Output the (x, y) coordinate of the center of the cell containing the given text.  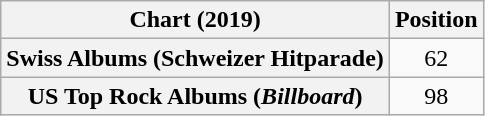
Swiss Albums (Schweizer Hitparade) (196, 58)
US Top Rock Albums (Billboard) (196, 96)
Chart (2019) (196, 20)
98 (436, 96)
62 (436, 58)
Position (436, 20)
